Determine the (X, Y) coordinate at the center of the cell enclosing the given text.  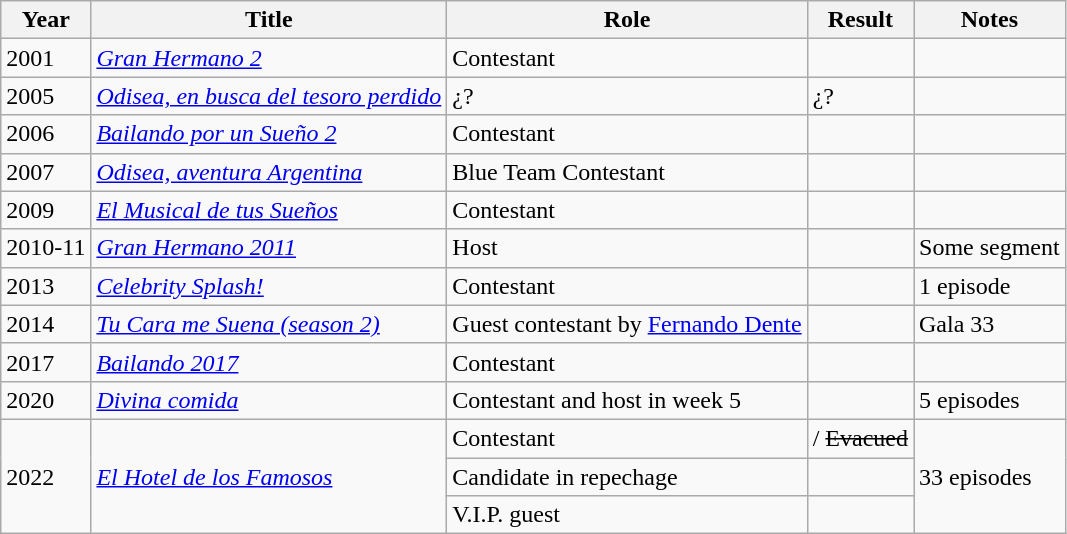
/ Evacued (860, 438)
33 episodes (990, 476)
Role (627, 20)
Guest contestant by Fernando Dente (627, 324)
Odisea, en busca del tesoro perdido (269, 96)
2017 (46, 362)
El Hotel de los Famosos (269, 476)
Tu Cara me Suena (season 2) (269, 324)
2005 (46, 96)
Gran Hermano 2 (269, 58)
Year (46, 20)
Blue Team Contestant (627, 172)
2014 (46, 324)
Celebrity Splash! (269, 286)
2020 (46, 400)
Notes (990, 20)
2013 (46, 286)
Host (627, 248)
2010-11 (46, 248)
Candidate in repechage (627, 477)
El Musical de tus Sueños (269, 210)
Result (860, 20)
Gran Hermano 2011 (269, 248)
Contestant and host in week 5 (627, 400)
2022 (46, 476)
1 episode (990, 286)
2009 (46, 210)
Title (269, 20)
Bailando 2017 (269, 362)
V.I.P. guest (627, 515)
2006 (46, 134)
5 episodes (990, 400)
Divina comida (269, 400)
Some segment (990, 248)
Odisea, aventura Argentina (269, 172)
Bailando por un Sueño 2 (269, 134)
2007 (46, 172)
Gala 33 (990, 324)
2001 (46, 58)
